Find where the given text appears and provide that cell's center as [X, Y] coordinate. 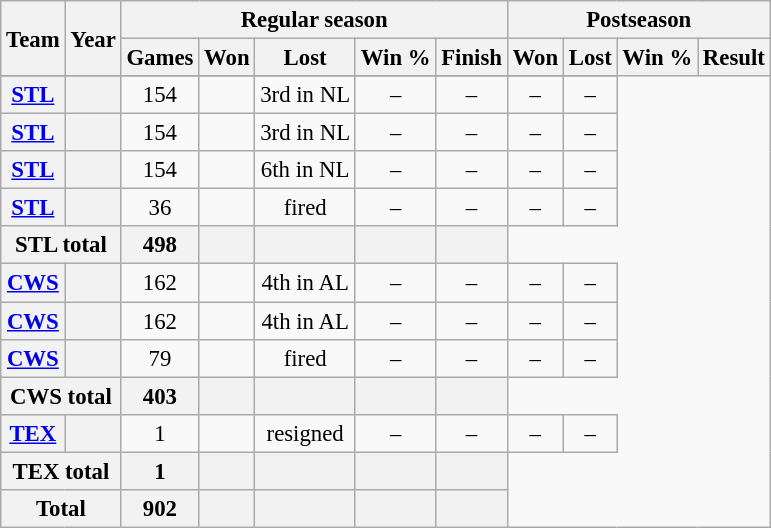
Result [734, 58]
79 [160, 358]
Finish [472, 58]
CWS total [61, 396]
36 [160, 208]
Team [33, 38]
Total [61, 509]
TEX [33, 433]
Games [160, 58]
6th in NL [305, 170]
Year [93, 38]
498 [160, 245]
resigned [305, 433]
Regular season [314, 20]
TEX total [61, 471]
Postseason [638, 20]
STL total [61, 245]
403 [160, 396]
902 [160, 509]
